Return the [X, Y] coordinate for the center point of the cell that contains the specified text.  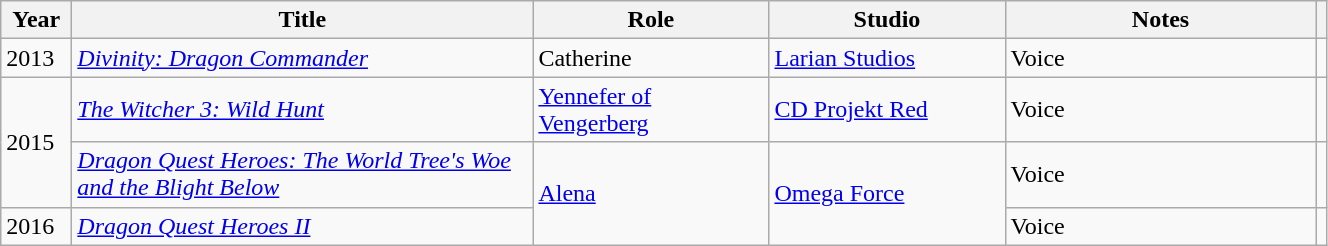
Yennefer of Vengerberg [651, 110]
The Witcher 3: Wild Hunt [302, 110]
Title [302, 20]
Studio [887, 20]
Dragon Quest Heroes: The World Tree's Woe and the Blight Below [302, 174]
Role [651, 20]
Divinity: Dragon Commander [302, 58]
Larian Studios [887, 58]
Notes [1160, 20]
Catherine [651, 58]
2016 [36, 226]
Omega Force [887, 194]
2013 [36, 58]
Alena [651, 194]
2015 [36, 142]
CD Projekt Red [887, 110]
Year [36, 20]
Dragon Quest Heroes II [302, 226]
